Provide the (X, Y) coordinate of the cell's center where the given text is located.  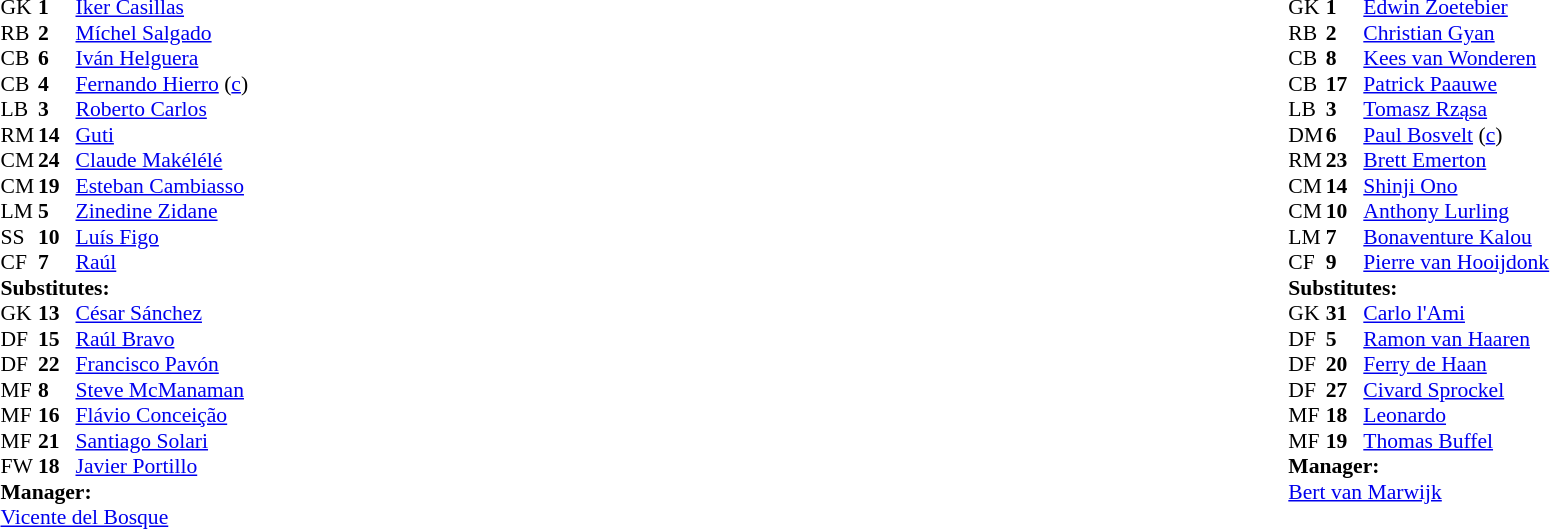
16 (57, 415)
Claude Makélélé (162, 161)
31 (1345, 313)
Javier Portillo (162, 467)
Leonardo (1456, 415)
Luís Figo (162, 237)
Ramon van Haaren (1456, 339)
4 (57, 84)
Zinedine Zidane (162, 211)
Esteban Cambiasso (162, 186)
Francisco Pavón (162, 365)
Thomas Buffel (1456, 441)
24 (57, 161)
22 (57, 365)
Míchel Salgado (162, 33)
Patrick Paauwe (1456, 84)
Ferry de Haan (1456, 365)
Iván Helguera (162, 59)
13 (57, 313)
Raúl Bravo (162, 339)
Anthony Lurling (1456, 211)
Santiago Solari (162, 441)
Bonaventure Kalou (1456, 237)
Christian Gyan (1456, 33)
Raúl (162, 263)
17 (1345, 84)
Civard Sprockel (1456, 390)
15 (57, 339)
20 (1345, 365)
Tomasz Rząsa (1456, 109)
23 (1345, 161)
SS (19, 237)
Steve McManaman (162, 390)
Kees van Wonderen (1456, 59)
Carlo l'Ami (1456, 313)
21 (57, 441)
Fernando Hierro (c) (162, 84)
DM (1307, 135)
Brett Emerton (1456, 161)
Bert van Marwijk (1418, 492)
Flávio Conceição (162, 415)
Paul Bosvelt (c) (1456, 135)
9 (1345, 263)
César Sánchez (162, 313)
Pierre van Hooijdonk (1456, 263)
Shinji Ono (1456, 186)
Roberto Carlos (162, 109)
27 (1345, 390)
Guti (162, 135)
FW (19, 467)
